Identify which cell holds the provided text, then report its (x, y) central coordinate. 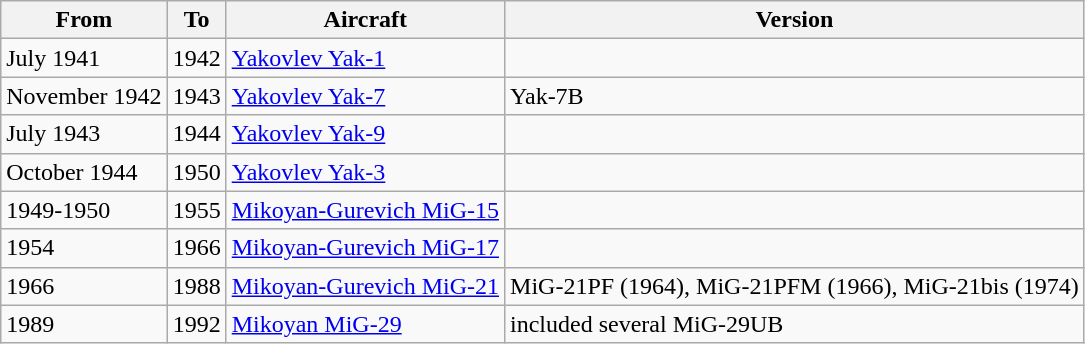
Version (795, 20)
Yakovlev Yak-1 (365, 58)
Mikoyan-Gurevich MiG-21 (365, 286)
Yakovlev Yak-3 (365, 172)
1943 (196, 96)
From (84, 20)
1988 (196, 286)
Aircraft (365, 20)
1989 (84, 324)
Yakovlev Yak-9 (365, 134)
included several MiG-29UB (795, 324)
1955 (196, 210)
1942 (196, 58)
1954 (84, 248)
Mikoyan-Gurevich MiG-15 (365, 210)
MiG-21PF (1964), MiG-21PFM (1966), MiG-21bis (1974) (795, 286)
July 1941 (84, 58)
Mikoyan-Gurevich MiG-17 (365, 248)
1949-1950 (84, 210)
Mikoyan MiG-29 (365, 324)
To (196, 20)
1944 (196, 134)
1950 (196, 172)
1992 (196, 324)
October 1944 (84, 172)
Yak-7B (795, 96)
July 1943 (84, 134)
Yakovlev Yak-7 (365, 96)
November 1942 (84, 96)
